Identify which cell holds the provided text, then report its [X, Y] central coordinate. 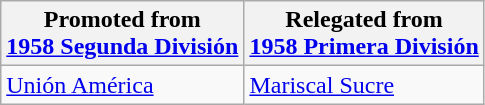
Unión América [122, 85]
Mariscal Sucre [364, 85]
Relegated from1958 Primera División [364, 34]
Promoted from1958 Segunda División [122, 34]
